Identify which cell holds the provided text, then report its (x, y) central coordinate. 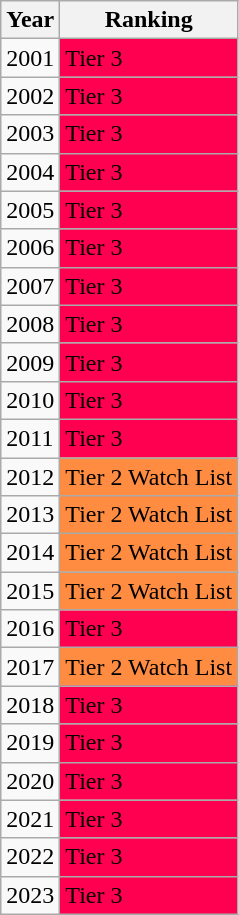
2015 (30, 591)
2016 (30, 629)
2006 (30, 248)
2022 (30, 857)
2005 (30, 210)
Ranking (149, 20)
2019 (30, 743)
2009 (30, 362)
2002 (30, 96)
2020 (30, 781)
2021 (30, 819)
2007 (30, 286)
2018 (30, 705)
2013 (30, 515)
2011 (30, 438)
2023 (30, 895)
2012 (30, 477)
2010 (30, 400)
2008 (30, 324)
Year (30, 20)
2014 (30, 553)
2017 (30, 667)
2001 (30, 58)
2003 (30, 134)
2004 (30, 172)
